Find where the given text appears and provide that cell's center as (x, y) coordinate. 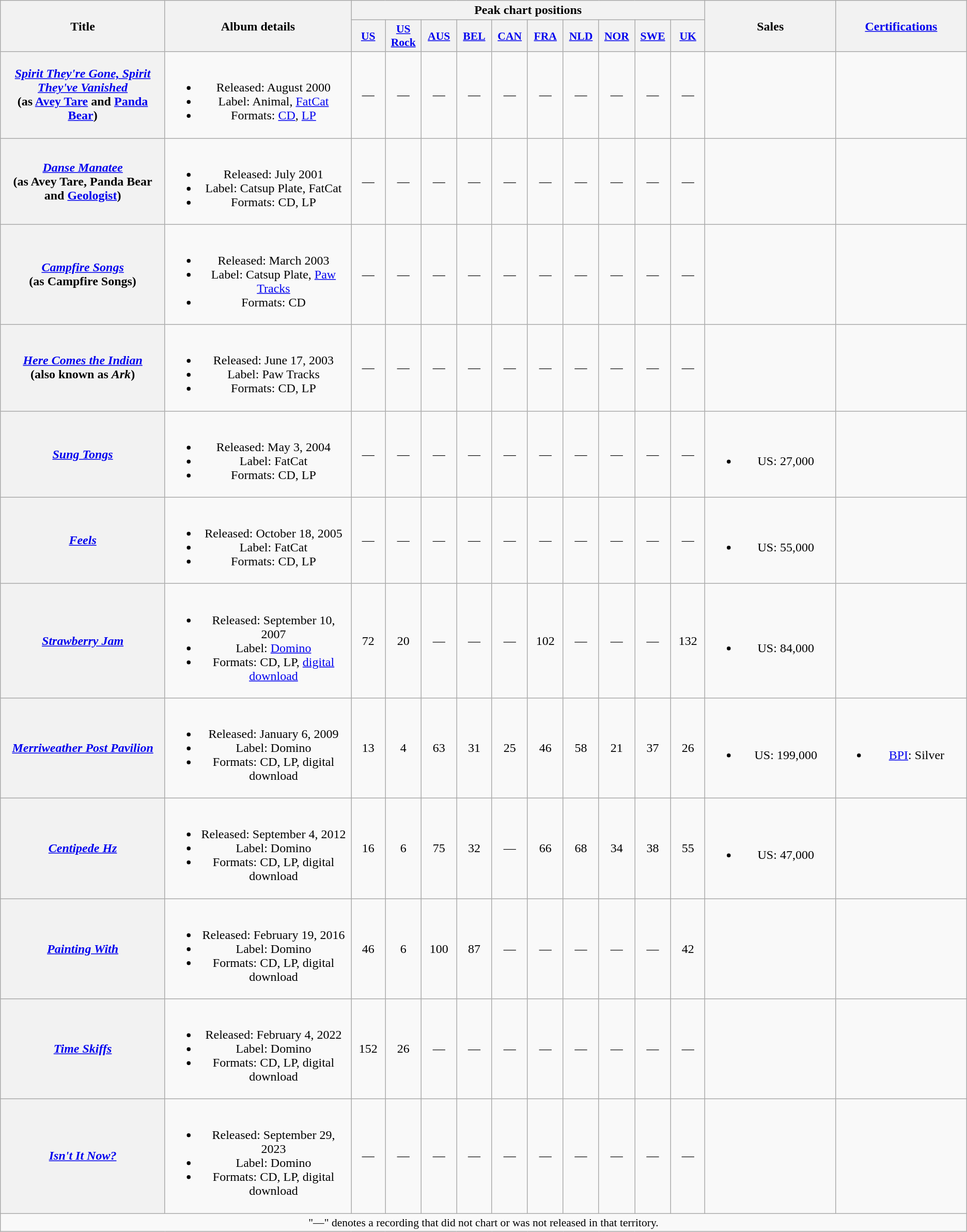
USRock (403, 36)
Title (83, 26)
38 (653, 848)
132 (688, 641)
Released: September 4, 2012Label: DominoFormats: CD, LP, digital download (258, 848)
63 (439, 748)
US: 27,000 (771, 454)
BPI: Silver (901, 748)
58 (581, 748)
Here Comes the Indian(also known as Ark) (83, 368)
Released: August 2000Label: Animal, FatCatFormats: CD, LP (258, 95)
"—" denotes a recording that did not chart or was not released in that territory. (484, 1223)
Released: March 2003Label: Catsup Plate, Paw TracksFormats: CD (258, 274)
66 (545, 848)
87 (474, 948)
Sung Tongs (83, 454)
Released: July 2001Label: Catsup Plate, FatCatFormats: CD, LP (258, 181)
55 (688, 848)
Released: February 19, 2016Label: DominoFormats: CD, LP, digital download (258, 948)
Time Skiffs (83, 1049)
US: 47,000 (771, 848)
Released: June 17, 2003Label: Paw TracksFormats: CD, LP (258, 368)
Merriweather Post Pavilion (83, 748)
100 (439, 948)
72 (368, 641)
NOR (617, 36)
21 (617, 748)
13 (368, 748)
42 (688, 948)
68 (581, 848)
FRA (545, 36)
Released: September 10, 2007Label: DominoFormats: CD, LP, digital download (258, 641)
CAN (509, 36)
4 (403, 748)
Campfire Songs(as Campfire Songs) (83, 274)
Centipede Hz (83, 848)
Feels (83, 541)
Released: February 4, 2022Label: DominoFormats: CD, LP, digital download (258, 1049)
BEL (474, 36)
Album details (258, 26)
Released: May 3, 2004Label: FatCatFormats: CD, LP (258, 454)
SWE (653, 36)
75 (439, 848)
Spirit They're Gone, Spirit They've Vanished(as Avey Tare and Panda Bear) (83, 95)
25 (509, 748)
Sales (771, 26)
Isn't It Now? (83, 1157)
UK (688, 36)
US (368, 36)
Released: October 18, 2005Label: FatCatFormats: CD, LP (258, 541)
Released: September 29, 2023Label: DominoFormats: CD, LP, digital download (258, 1157)
Certifications (901, 26)
20 (403, 641)
US: 199,000 (771, 748)
Peak chart positions (528, 10)
31 (474, 748)
Danse Manatee(as Avey Tare, Panda Bear and Geologist) (83, 181)
AUS (439, 36)
US: 55,000 (771, 541)
NLD (581, 36)
152 (368, 1049)
Painting With (83, 948)
32 (474, 848)
Strawberry Jam (83, 641)
16 (368, 848)
Released: January 6, 2009Label: DominoFormats: CD, LP, digital download (258, 748)
37 (653, 748)
US: 84,000 (771, 641)
34 (617, 848)
102 (545, 641)
